From the cell containing the given text, extract its center point as (X, Y) coordinate. 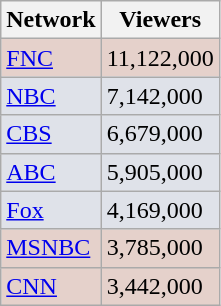
MSNBC (51, 248)
CBS (51, 134)
7,142,000 (160, 96)
Viewers (160, 20)
5,905,000 (160, 172)
11,122,000 (160, 58)
3,785,000 (160, 248)
ABC (51, 172)
3,442,000 (160, 286)
4,169,000 (160, 210)
NBC (51, 96)
6,679,000 (160, 134)
Fox (51, 210)
FNC (51, 58)
Network (51, 20)
CNN (51, 286)
